Return (x, y) of the center of cell containing provided text 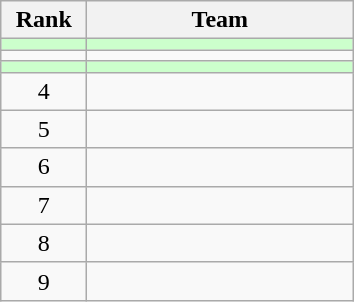
4 (44, 91)
6 (44, 167)
8 (44, 243)
9 (44, 281)
Rank (44, 20)
7 (44, 205)
5 (44, 129)
Team (220, 20)
